Pinpoint the cell where the given text exists, returning its (x, y) midpoint coordinate. 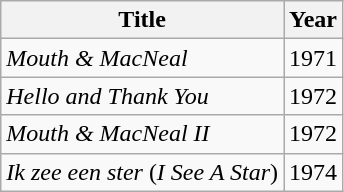
Title (142, 20)
Year (314, 20)
Hello and Thank You (142, 96)
1974 (314, 172)
Mouth & MacNeal II (142, 134)
Mouth & MacNeal (142, 58)
1971 (314, 58)
Ik zee een ster (I See A Star) (142, 172)
